Return the [X, Y] coordinate for the center point of the cell that contains the specified text.  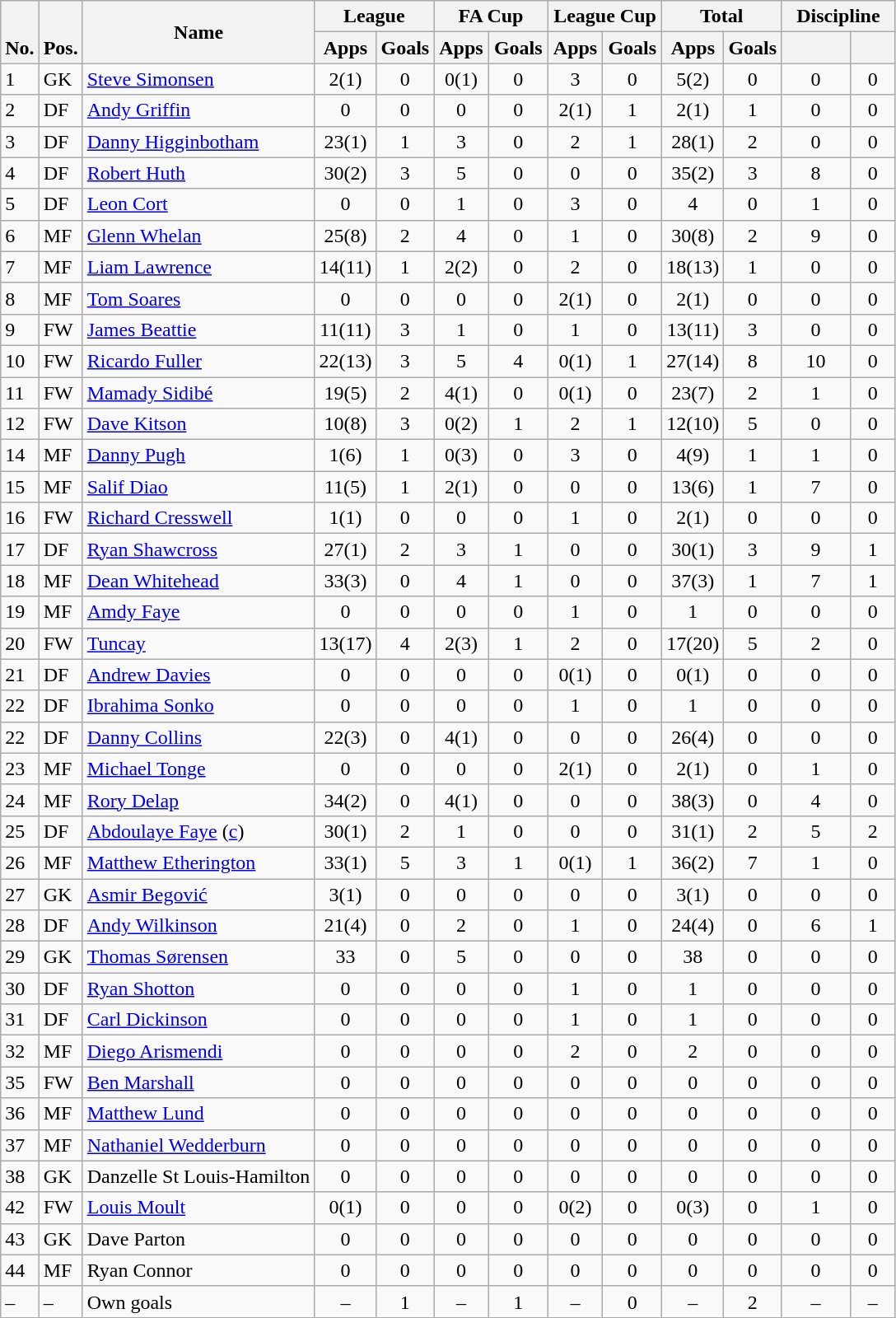
44 [20, 1270]
30(8) [693, 236]
24 [20, 800]
19 [20, 612]
Danny Collins [198, 737]
33(3) [346, 581]
12(10) [693, 424]
Liam Lawrence [198, 267]
Abdoulaye Faye (c) [198, 831]
16 [20, 518]
Ben Marshall [198, 1082]
17 [20, 549]
11(11) [346, 329]
Andrew Davies [198, 675]
Mamady Sidibé [198, 393]
4(9) [693, 456]
10(8) [346, 424]
Andy Griffin [198, 110]
32 [20, 1051]
Richard Cresswell [198, 518]
Own goals [198, 1302]
36(2) [693, 862]
Ibrahima Sonko [198, 706]
Danny Higginbotham [198, 142]
28(1) [693, 142]
Danny Pugh [198, 456]
12 [20, 424]
13(11) [693, 329]
26 [20, 862]
22(3) [346, 737]
Tuncay [198, 643]
30(2) [346, 173]
19(5) [346, 393]
42 [20, 1208]
Thomas Sørensen [198, 957]
31 [20, 1020]
26(4) [693, 737]
Dave Kitson [198, 424]
2(2) [461, 267]
36 [20, 1114]
Ryan Shotton [198, 988]
Carl Dickinson [198, 1020]
21 [20, 675]
Tom Soares [198, 298]
Matthew Etherington [198, 862]
Salif Diao [198, 487]
Andy Wilkinson [198, 926]
27(14) [693, 361]
35(2) [693, 173]
Total [721, 16]
17(20) [693, 643]
23(7) [693, 393]
33(1) [346, 862]
13(17) [346, 643]
29 [20, 957]
27(1) [346, 549]
13(6) [693, 487]
31(1) [693, 831]
Ryan Connor [198, 1270]
34(2) [346, 800]
14(11) [346, 267]
23 [20, 769]
37(3) [693, 581]
14 [20, 456]
28 [20, 926]
35 [20, 1082]
5(2) [693, 79]
15 [20, 487]
Amdy Faye [198, 612]
Nathaniel Wedderburn [198, 1145]
Michael Tonge [198, 769]
11 [20, 393]
22(13) [346, 361]
Ryan Shawcross [198, 549]
1(6) [346, 456]
FA Cup [491, 16]
Glenn Whelan [198, 236]
Pos. [61, 32]
Diego Arismendi [198, 1051]
33 [346, 957]
Rory Delap [198, 800]
Dave Parton [198, 1239]
38(3) [693, 800]
11(5) [346, 487]
2(3) [461, 643]
24(4) [693, 926]
Steve Simonsen [198, 79]
23(1) [346, 142]
1(1) [346, 518]
25 [20, 831]
Danzelle St Louis-Hamilton [198, 1176]
Louis Moult [198, 1208]
37 [20, 1145]
Robert Huth [198, 173]
21(4) [346, 926]
20 [20, 643]
Asmir Begović [198, 894]
Discipline [838, 16]
30 [20, 988]
43 [20, 1239]
No. [20, 32]
Name [198, 32]
25(8) [346, 236]
18(13) [693, 267]
Matthew Lund [198, 1114]
Leon Cort [198, 204]
Dean Whitehead [198, 581]
27 [20, 894]
James Beattie [198, 329]
League Cup [604, 16]
18 [20, 581]
Ricardo Fuller [198, 361]
League [374, 16]
